Search for the cell housing the specified text and yield its (x, y) center coordinate. 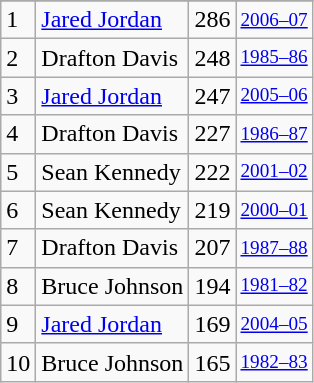
1986–87 (274, 134)
5 (18, 172)
2005–06 (274, 96)
219 (212, 210)
169 (212, 324)
194 (212, 286)
4 (18, 134)
165 (212, 362)
1987–88 (274, 248)
2006–07 (274, 20)
10 (18, 362)
1 (18, 20)
2 (18, 58)
1981–82 (274, 286)
3 (18, 96)
2000–01 (274, 210)
1985–86 (274, 58)
1982–83 (274, 362)
222 (212, 172)
286 (212, 20)
2004–05 (274, 324)
8 (18, 286)
6 (18, 210)
227 (212, 134)
248 (212, 58)
7 (18, 248)
207 (212, 248)
247 (212, 96)
9 (18, 324)
2001–02 (274, 172)
